For the text-containing cell, return its midpoint in [X, Y] coordinate format. 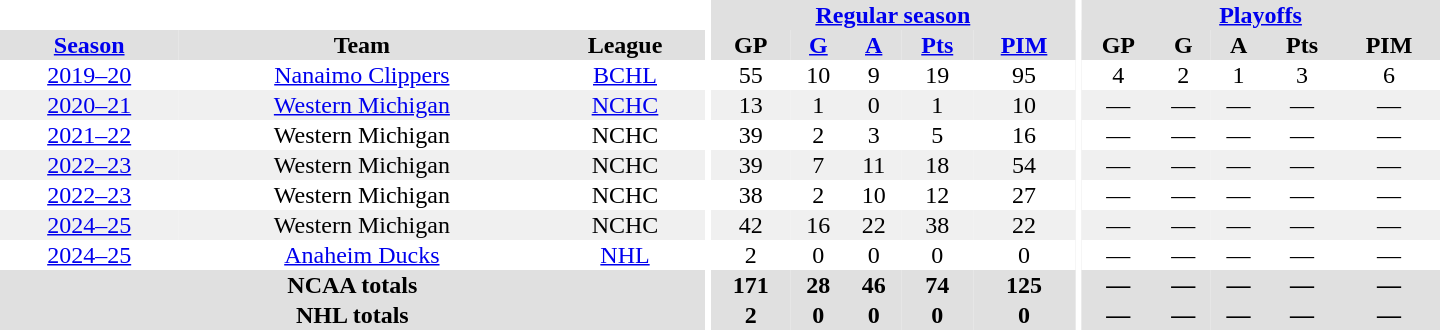
Playoffs [1260, 15]
Anaheim Ducks [362, 255]
19 [937, 75]
9 [874, 75]
74 [937, 285]
2020–21 [89, 105]
Team [362, 45]
27 [1024, 195]
5 [937, 135]
League [624, 45]
54 [1024, 165]
6 [1389, 75]
12 [937, 195]
95 [1024, 75]
2019–20 [89, 75]
Season [89, 45]
46 [874, 285]
Regular season [893, 15]
Nanaimo Clippers [362, 75]
28 [818, 285]
BCHL [624, 75]
42 [751, 225]
171 [751, 285]
NHL totals [352, 315]
55 [751, 75]
18 [937, 165]
125 [1024, 285]
4 [1118, 75]
2021–22 [89, 135]
13 [751, 105]
7 [818, 165]
11 [874, 165]
NHL [624, 255]
NCAA totals [352, 285]
